From the cell containing the given text, extract its center point as (X, Y) coordinate. 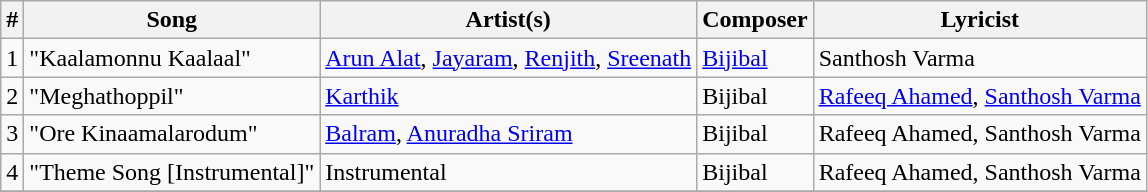
Instrumental (508, 172)
3 (12, 134)
Balram, Anuradha Sriram (508, 134)
Artist(s) (508, 20)
2 (12, 96)
"Ore Kinaamalarodum" (172, 134)
Composer (755, 20)
"Theme Song [Instrumental]" (172, 172)
Karthik (508, 96)
1 (12, 58)
4 (12, 172)
"Kaalamonnu Kaalaal" (172, 58)
Song (172, 20)
Santhosh Varma (980, 58)
Lyricist (980, 20)
"Meghathoppil" (172, 96)
# (12, 20)
Arun Alat, Jayaram, Renjith, Sreenath (508, 58)
